Detect which cell encompasses the target text, then output its [X, Y] center coordinate. 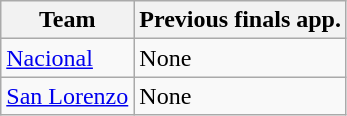
Previous finals app. [240, 20]
Team [68, 20]
Nacional [68, 58]
San Lorenzo [68, 96]
